Determine the (X, Y) coordinate at the center of the cell enclosing the given text.  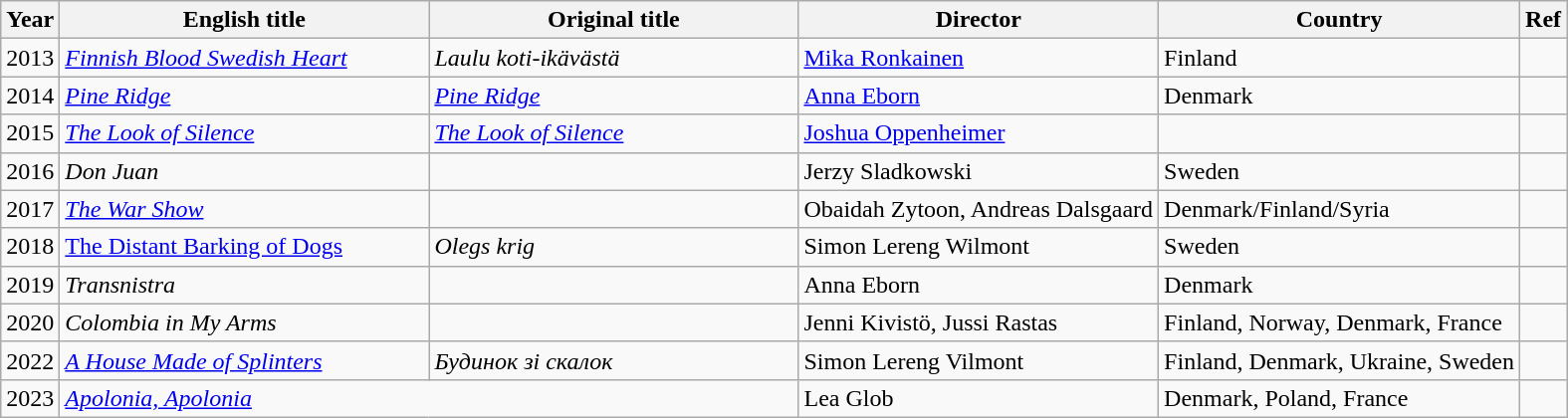
Denmark, Poland, France (1340, 398)
Lea Glob (979, 398)
Finland, Denmark, Ukraine, Sweden (1340, 360)
2017 (30, 209)
Jenni Kivistö, Jussi Rastas (979, 322)
Jerzy Sladkowski (979, 171)
Laulu koti-ikävästä (613, 58)
2016 (30, 171)
2018 (30, 247)
2015 (30, 133)
Simon Lereng Vilmont (979, 360)
Denmark/Finland/Syria (1340, 209)
Apolonia, Apolonia (429, 398)
2020 (30, 322)
Colombia in My Arms (245, 322)
Director (979, 20)
Year (30, 20)
Country (1340, 20)
Finnish Blood Swedish Heart (245, 58)
Finland (1340, 58)
Joshua Oppenheimer (979, 133)
2023 (30, 398)
Finland, Norway, Denmark, France (1340, 322)
A House Made of Splinters (245, 360)
Obaidah Zytoon, Andreas Dalsgaard (979, 209)
English title (245, 20)
2014 (30, 96)
2022 (30, 360)
Mika Ronkainen (979, 58)
2013 (30, 58)
Будинок зі скалок (613, 360)
2019 (30, 285)
Original title (613, 20)
The Distant Barking of Dogs (245, 247)
Ref (1543, 20)
Transnistra (245, 285)
Don Juan (245, 171)
Simon Lereng Wilmont (979, 247)
The War Show (245, 209)
Olegs krig (613, 247)
